From the cell containing the given text, extract its center point as [X, Y] coordinate. 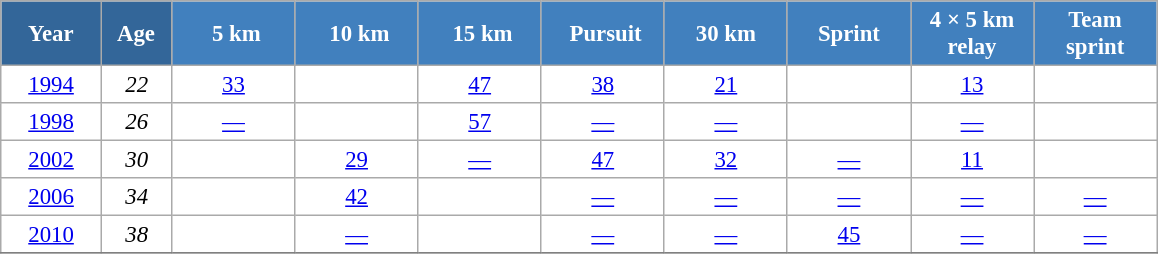
2010 [52, 235]
13 [972, 85]
Year [52, 34]
10 km [356, 34]
1994 [52, 85]
30 [136, 160]
2002 [52, 160]
Pursuit [602, 34]
5 km [234, 34]
21 [726, 85]
33 [234, 85]
29 [356, 160]
34 [136, 197]
1998 [52, 122]
Sprint [848, 34]
15 km [480, 34]
2006 [52, 197]
26 [136, 122]
Team sprint [1096, 34]
57 [480, 122]
45 [848, 235]
4 × 5 km relay [972, 34]
30 km [726, 34]
Age [136, 34]
22 [136, 85]
42 [356, 197]
32 [726, 160]
11 [972, 160]
